Locate the cell with the specified text and output its [X, Y] center coordinate. 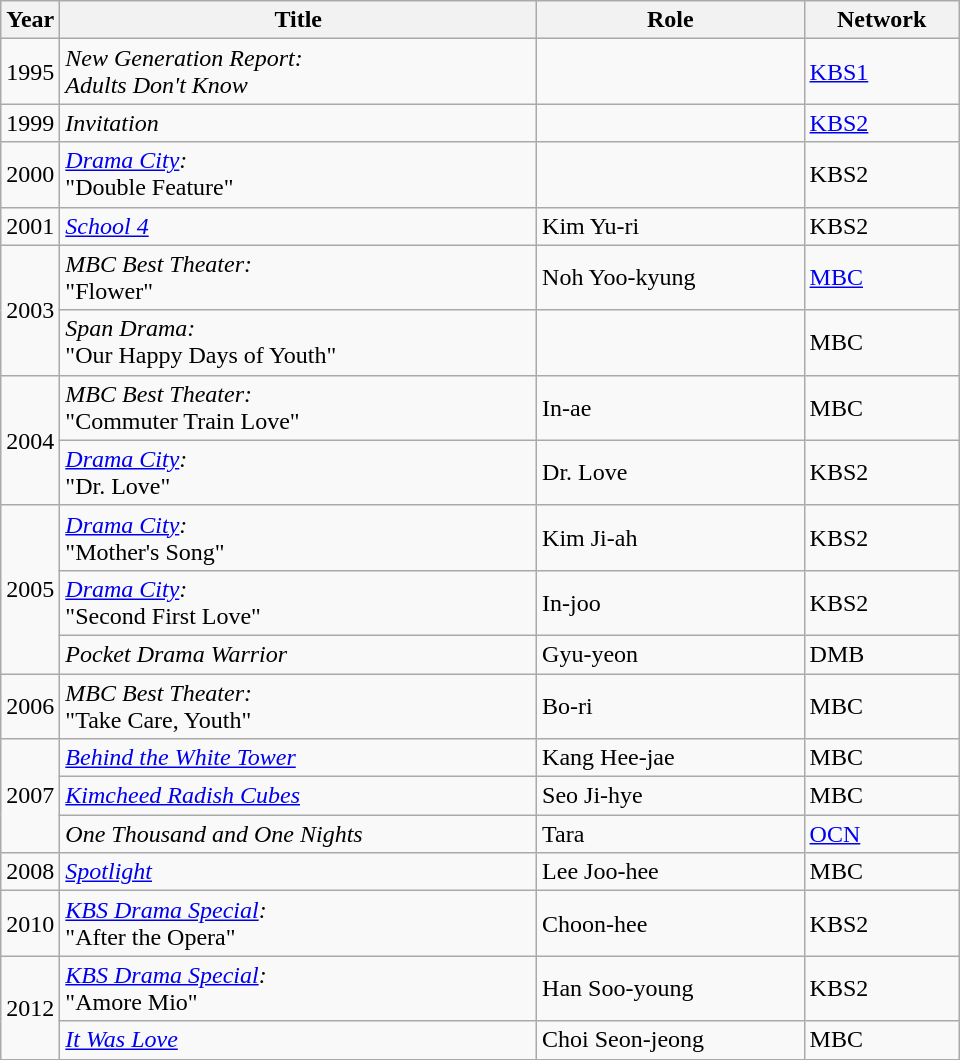
Tara [671, 834]
2001 [30, 226]
Drama City:"Mother's Song" [298, 538]
Behind the White Tower [298, 758]
DMB [882, 654]
1999 [30, 123]
One Thousand and One Nights [298, 834]
OCN [882, 834]
Pocket Drama Warrior [298, 654]
Span Drama:"Our Happy Days of Youth" [298, 342]
New Generation Report:Adults Don't Know [298, 72]
It Was Love [298, 1040]
Title [298, 20]
2004 [30, 440]
2006 [30, 706]
Kim Ji-ah [671, 538]
School 4 [298, 226]
Drama City:"Double Feature" [298, 174]
2010 [30, 924]
Noh Yoo-kyung [671, 278]
Drama City:"Dr. Love" [298, 472]
Gyu-yeon [671, 654]
Han Soo-young [671, 988]
2003 [30, 310]
Invitation [298, 123]
Seo Ji-hye [671, 796]
1995 [30, 72]
Drama City:"Second First Love" [298, 602]
2007 [30, 796]
KBS Drama Special:"After the Opera" [298, 924]
In-joo [671, 602]
Role [671, 20]
Dr. Love [671, 472]
Lee Joo-hee [671, 872]
Bo-ri [671, 706]
Choon-hee [671, 924]
Kimcheed Radish Cubes [298, 796]
KBS Drama Special:"Amore Mio" [298, 988]
Choi Seon-jeong [671, 1040]
KBS1 [882, 72]
2008 [30, 872]
MBC Best Theater:"Commuter Train Love" [298, 408]
Year [30, 20]
2012 [30, 1008]
2000 [30, 174]
Kang Hee-jae [671, 758]
Spotlight [298, 872]
In-ae [671, 408]
MBC Best Theater:"Take Care, Youth" [298, 706]
2005 [30, 589]
Network [882, 20]
MBC Best Theater:"Flower" [298, 278]
Kim Yu-ri [671, 226]
